Locate the cell with the specified text and output its (x, y) center coordinate. 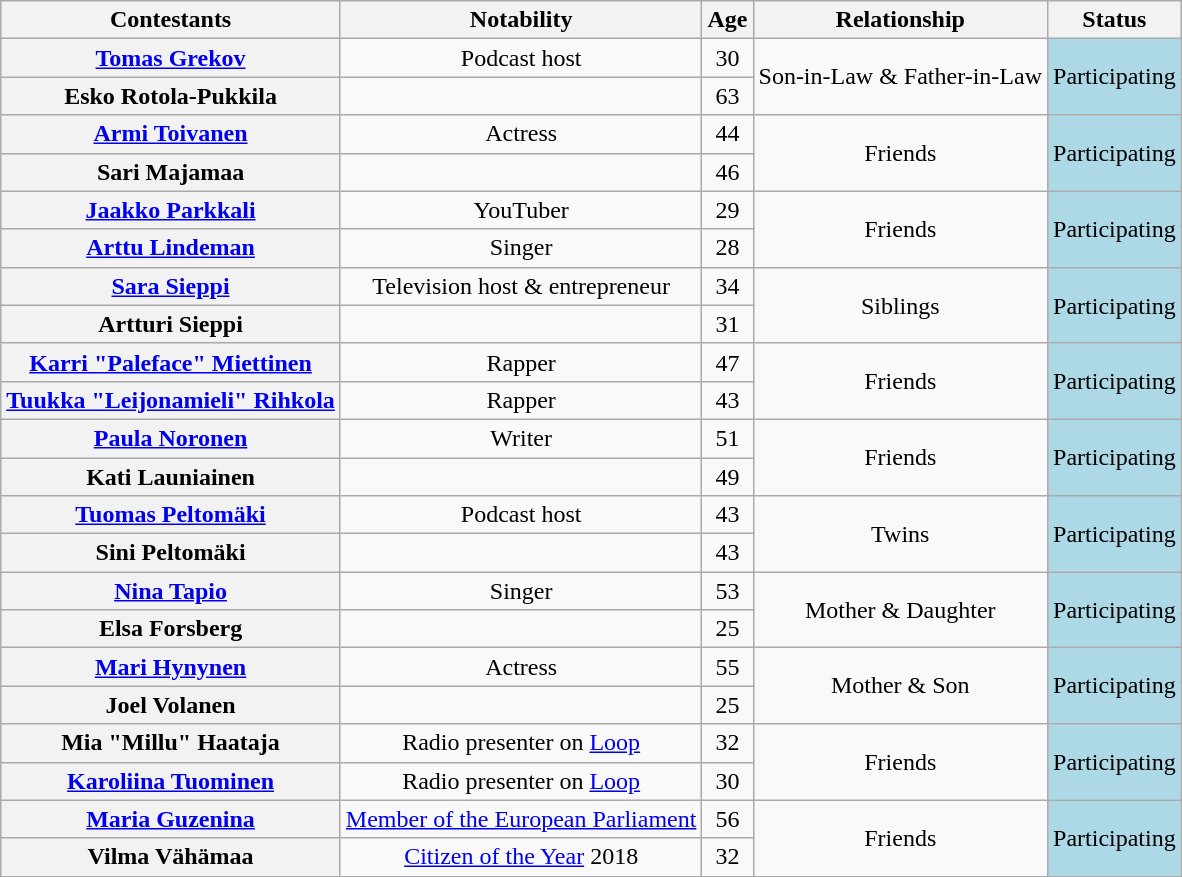
Jaakko Parkkali (171, 210)
Elsa Forsberg (171, 629)
Sini Peltomäki (171, 553)
29 (728, 210)
Tuomas Peltomäki (171, 515)
Sara Sieppi (171, 286)
YouTuber (521, 210)
Television host & entrepreneur (521, 286)
Vilma Vähämaa (171, 857)
Age (728, 20)
51 (728, 438)
44 (728, 134)
Siblings (900, 305)
Maria Guzenina (171, 819)
Karri "Paleface" Miettinen (171, 362)
Kati Launiainen (171, 477)
Mother & Daughter (900, 610)
Joel Volanen (171, 705)
Artturi Sieppi (171, 324)
Armi Toivanen (171, 134)
Mia "Millu" Haataja (171, 743)
31 (728, 324)
Paula Noronen (171, 438)
Sari Majamaa (171, 172)
Karoliina Tuominen (171, 781)
Relationship (900, 20)
Mari Hynynen (171, 667)
47 (728, 362)
Mother & Son (900, 686)
Tomas Grekov (171, 58)
Status (1115, 20)
Esko Rotola-Pukkila (171, 96)
Tuukka "Leijonamieli" Rihkola (171, 400)
63 (728, 96)
Member of the European Parliament (521, 819)
Son-in-Law & Father-in-Law (900, 77)
Arttu Lindeman (171, 248)
Citizen of the Year 2018 (521, 857)
53 (728, 591)
Nina Tapio (171, 591)
Notability (521, 20)
Writer (521, 438)
Twins (900, 534)
56 (728, 819)
Contestants (171, 20)
46 (728, 172)
34 (728, 286)
55 (728, 667)
28 (728, 248)
49 (728, 477)
